Extract the (x, y) coordinate from the center of the cell holding the provided text.  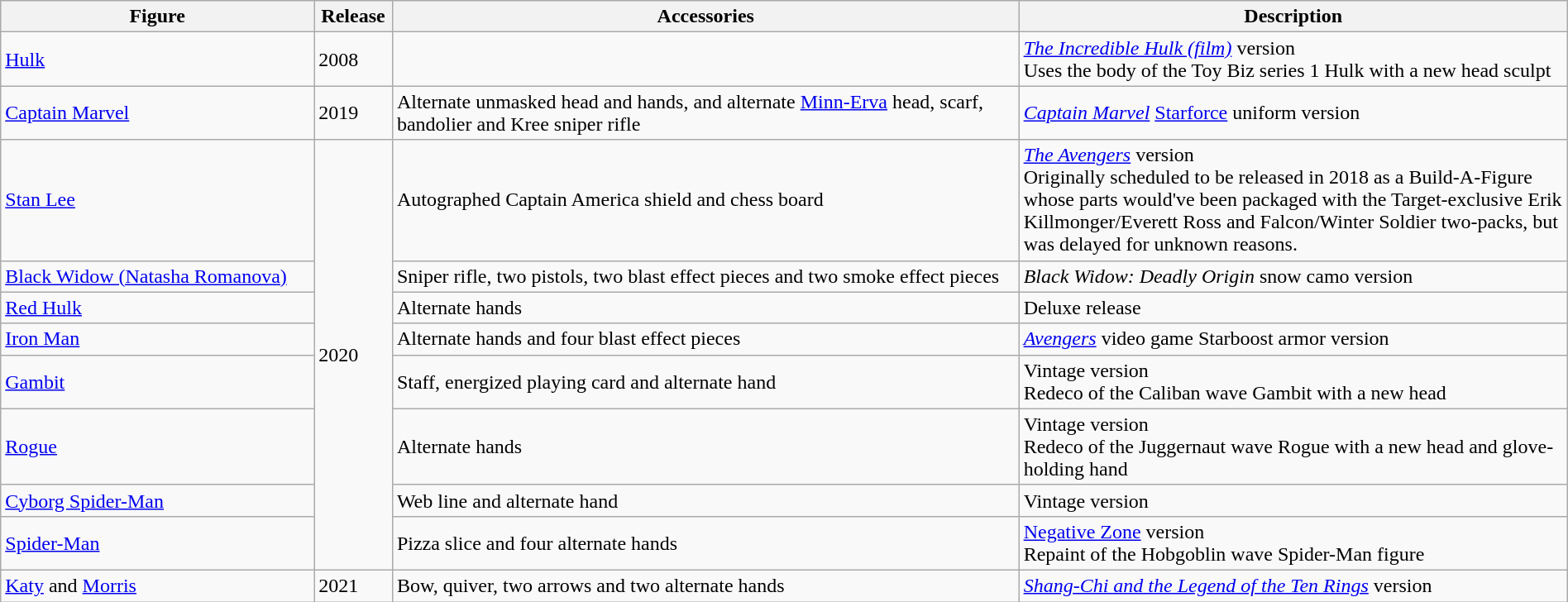
Autographed Captain America shield and chess board (705, 200)
Black Widow: Deadly Origin snow camo version (1293, 276)
Cyborg Spider-Man (157, 500)
Bow, quiver, two arrows and two alternate hands (705, 585)
Deluxe release (1293, 308)
Release (354, 17)
Vintage versionRedeco of the Caliban wave Gambit with a new head (1293, 382)
Katy and Morris (157, 585)
Captain Marvel (157, 112)
2008 (354, 60)
2020 (354, 355)
Gambit (157, 382)
2019 (354, 112)
Stan Lee (157, 200)
Captain Marvel Starforce uniform version (1293, 112)
Sniper rifle, two pistols, two blast effect pieces and two smoke effect pieces (705, 276)
Negative Zone versionRepaint of the Hobgoblin wave Spider-Man figure (1293, 542)
Spider-Man (157, 542)
Avengers video game Starboost armor version (1293, 339)
Hulk (157, 60)
Vintage version (1293, 500)
Black Widow (Natasha Romanova) (157, 276)
Vintage versionRedeco of the Juggernaut wave Rogue with a new head and glove-holding hand (1293, 447)
Figure (157, 17)
Red Hulk (157, 308)
Alternate unmasked head and hands, and alternate Minn-Erva head, scarf, bandolier and Kree sniper rifle (705, 112)
Staff, energized playing card and alternate hand (705, 382)
Description (1293, 17)
Web line and alternate hand (705, 500)
2021 (354, 585)
Rogue (157, 447)
Alternate hands and four blast effect pieces (705, 339)
Pizza slice and four alternate hands (705, 542)
Accessories (705, 17)
Iron Man (157, 339)
Shang-Chi and the Legend of the Ten Rings version (1293, 585)
The Incredible Hulk (film) versionUses the body of the Toy Biz series 1 Hulk with a new head sculpt (1293, 60)
